Extract the [x, y] coordinate from the center of the cell holding the provided text.  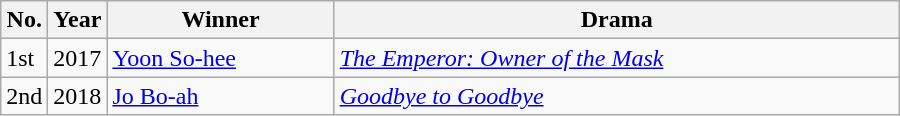
Goodbye to Goodbye [616, 96]
Yoon So-hee [220, 58]
Drama [616, 20]
Year [78, 20]
2017 [78, 58]
2018 [78, 96]
No. [24, 20]
1st [24, 58]
Winner [220, 20]
2nd [24, 96]
Jo Bo-ah [220, 96]
The Emperor: Owner of the Mask [616, 58]
